Provide the (X, Y) coordinate of the cell's center where the given text is located.  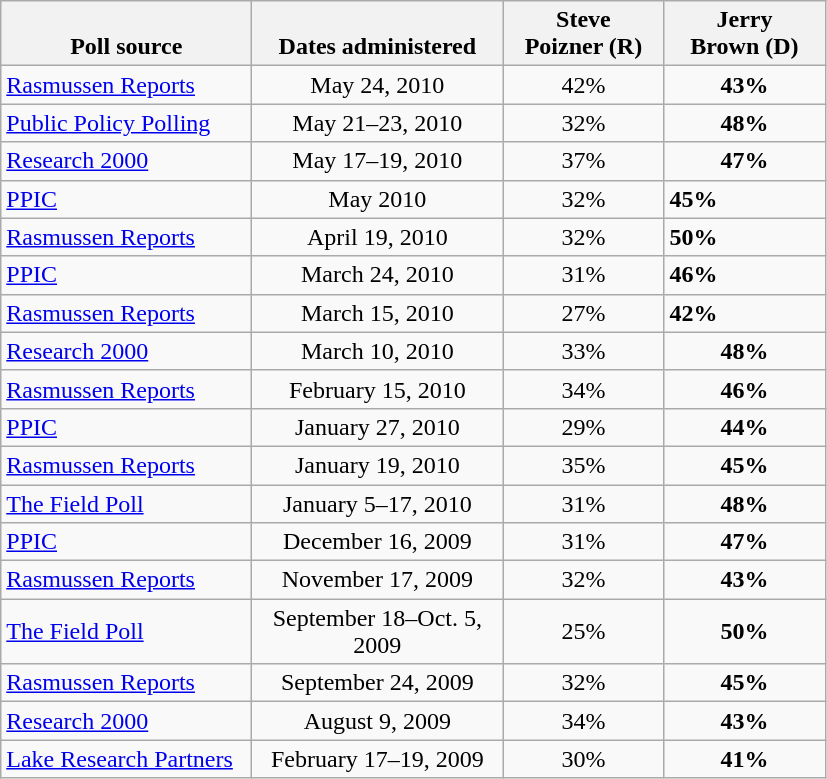
May 17–19, 2010 (378, 161)
35% (584, 465)
March 10, 2010 (378, 351)
41% (744, 759)
January 19, 2010 (378, 465)
May 2010 (378, 199)
December 16, 2009 (378, 542)
Poll source (126, 34)
Public Policy Polling (126, 123)
May 24, 2010 (378, 85)
September 18–Oct. 5, 2009 (378, 632)
January 5–17, 2010 (378, 503)
30% (584, 759)
StevePoizner (R) (584, 34)
February 15, 2010 (378, 389)
JerryBrown (D) (744, 34)
August 9, 2009 (378, 721)
29% (584, 427)
April 19, 2010 (378, 237)
September 24, 2009 (378, 683)
January 27, 2010 (378, 427)
44% (744, 427)
March 24, 2010 (378, 275)
May 21–23, 2010 (378, 123)
March 15, 2010 (378, 313)
November 17, 2009 (378, 580)
Lake Research Partners (126, 759)
33% (584, 351)
27% (584, 313)
37% (584, 161)
Dates administered (378, 34)
February 17–19, 2009 (378, 759)
25% (584, 632)
